Scan for the cell matching the given text and deliver its [X, Y] coordinate at center. 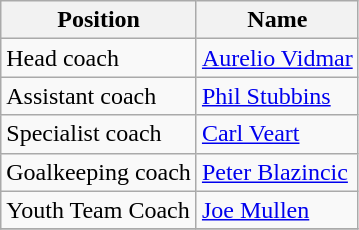
Aurelio Vidmar [277, 58]
Assistant coach [99, 96]
Specialist coach [99, 134]
Position [99, 20]
Peter Blazincic [277, 172]
Carl Veart [277, 134]
Head coach [99, 58]
Goalkeeping coach [99, 172]
Phil Stubbins [277, 96]
Name [277, 20]
Youth Team Coach [99, 210]
Joe Mullen [277, 210]
